Search for the cell housing the specified text and yield its (x, y) center coordinate. 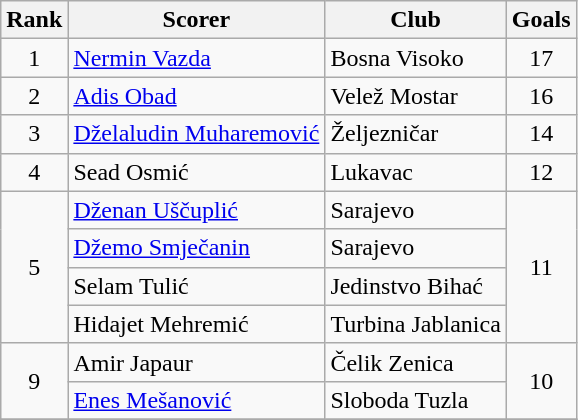
Sead Osmić (196, 172)
Bosna Visoko (416, 58)
Jedinstvo Bihać (416, 286)
11 (541, 267)
Adis Obad (196, 96)
Hidajet Mehremić (196, 324)
5 (34, 267)
Amir Japaur (196, 362)
Džemo Smječanin (196, 248)
Turbina Jablanica (416, 324)
Željezničar (416, 134)
Sloboda Tuzla (416, 400)
Nermin Vazda (196, 58)
Scorer (196, 20)
10 (541, 381)
12 (541, 172)
Dželaludin Muharemović (196, 134)
Velež Mostar (416, 96)
2 (34, 96)
1 (34, 58)
Goals (541, 20)
14 (541, 134)
Selam Tulić (196, 286)
3 (34, 134)
4 (34, 172)
16 (541, 96)
Čelik Zenica (416, 362)
Club (416, 20)
Lukavac (416, 172)
Dženan Uščuplić (196, 210)
9 (34, 381)
17 (541, 58)
Enes Mešanović (196, 400)
Rank (34, 20)
